Determine the [X, Y] coordinate at the center of the cell enclosing the given text.  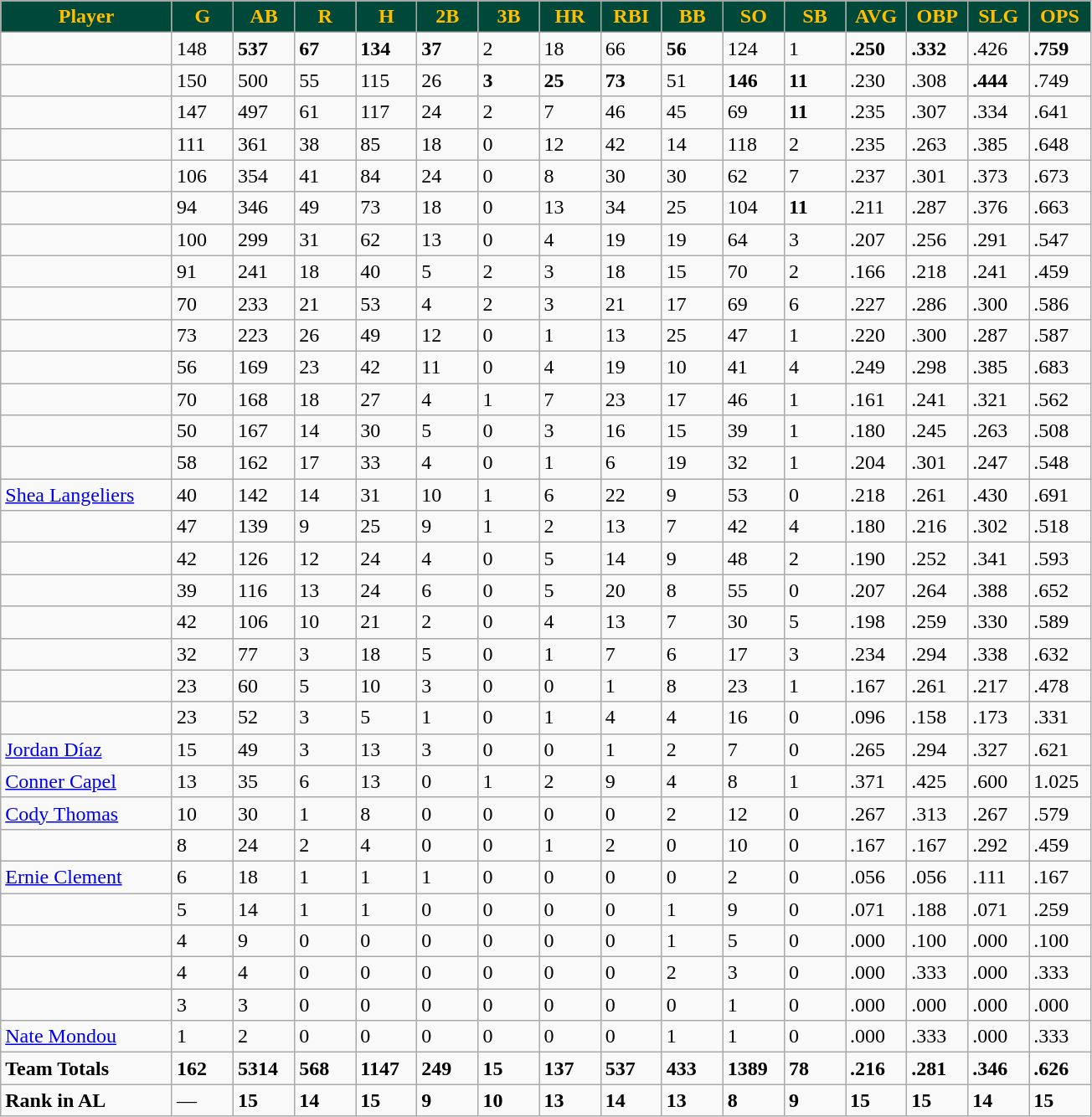
.252 [938, 558]
568 [325, 1068]
48 [754, 558]
.593 [1060, 558]
150 [203, 80]
SB [814, 17]
.247 [998, 463]
.190 [876, 558]
354 [265, 176]
AVG [876, 17]
.426 [998, 49]
.313 [938, 813]
100 [203, 239]
223 [265, 335]
.587 [1060, 335]
.227 [876, 303]
BB [692, 17]
.376 [998, 208]
Rank in AL [87, 1100]
.652 [1060, 590]
346 [265, 208]
126 [265, 558]
241 [265, 271]
139 [265, 527]
497 [265, 112]
361 [265, 144]
38 [325, 144]
.626 [1060, 1068]
.373 [998, 176]
.217 [998, 686]
50 [203, 431]
51 [692, 80]
137 [569, 1068]
SLG [998, 17]
.211 [876, 208]
1.025 [1060, 781]
.683 [1060, 367]
— [203, 1100]
.286 [938, 303]
.371 [876, 781]
.234 [876, 654]
111 [203, 144]
.158 [938, 718]
134 [387, 49]
.321 [998, 399]
58 [203, 463]
169 [265, 367]
Cody Thomas [87, 813]
3B [509, 17]
249 [447, 1068]
35 [265, 781]
.548 [1060, 463]
.562 [1060, 399]
91 [203, 271]
.281 [938, 1068]
148 [203, 49]
.096 [876, 718]
.332 [938, 49]
SO [754, 17]
AB [265, 17]
.508 [1060, 431]
.188 [938, 909]
.111 [998, 877]
.237 [876, 176]
37 [447, 49]
.663 [1060, 208]
.425 [938, 781]
34 [631, 208]
.547 [1060, 239]
85 [387, 144]
22 [631, 495]
.307 [938, 112]
.589 [1060, 622]
.749 [1060, 80]
Conner Capel [87, 781]
45 [692, 112]
.331 [1060, 718]
.173 [998, 718]
.691 [1060, 495]
.621 [1060, 749]
.204 [876, 463]
20 [631, 590]
117 [387, 112]
.759 [1060, 49]
Ernie Clement [87, 877]
HR [569, 17]
61 [325, 112]
.230 [876, 80]
.673 [1060, 176]
167 [265, 431]
.245 [938, 431]
.250 [876, 49]
.444 [998, 80]
.586 [1060, 303]
500 [265, 80]
.478 [1060, 686]
.298 [938, 367]
5314 [265, 1068]
.338 [998, 654]
.430 [998, 495]
146 [754, 80]
.291 [998, 239]
433 [692, 1068]
.346 [998, 1068]
.308 [938, 80]
142 [265, 495]
G [203, 17]
124 [754, 49]
118 [754, 144]
H [387, 17]
52 [265, 718]
147 [203, 112]
.198 [876, 622]
.330 [998, 622]
R [325, 17]
67 [325, 49]
.264 [938, 590]
94 [203, 208]
.220 [876, 335]
.641 [1060, 112]
115 [387, 80]
.518 [1060, 527]
.388 [998, 590]
.249 [876, 367]
78 [814, 1068]
.161 [876, 399]
OPS [1060, 17]
60 [265, 686]
116 [265, 590]
27 [387, 399]
.632 [1060, 654]
.600 [998, 781]
Shea Langeliers [87, 495]
77 [265, 654]
.292 [998, 845]
Jordan Díaz [87, 749]
233 [265, 303]
.327 [998, 749]
299 [265, 239]
.579 [1060, 813]
84 [387, 176]
104 [754, 208]
Team Totals [87, 1068]
64 [754, 239]
1389 [754, 1068]
.265 [876, 749]
RBI [631, 17]
.166 [876, 271]
Nate Mondou [87, 1037]
1147 [387, 1068]
.256 [938, 239]
66 [631, 49]
.648 [1060, 144]
2B [447, 17]
33 [387, 463]
OBP [938, 17]
.341 [998, 558]
Player [87, 17]
.334 [998, 112]
.302 [998, 527]
168 [265, 399]
